Return (X, Y) of the center of cell containing provided text 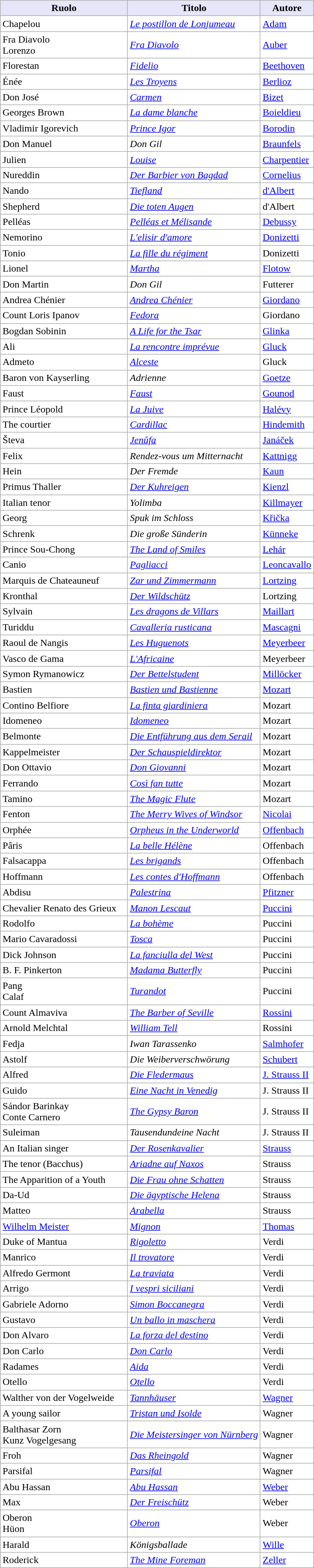
Suleiman (64, 1133)
Tosca (194, 939)
Froh (64, 1455)
Georg (64, 518)
William Tell (194, 1028)
Alceste (194, 362)
Zeller (287, 1560)
Spuk im Schloss (194, 518)
PangCalaf (64, 991)
Zar und Zimmermann (194, 580)
Ariadne auf Naxos (194, 1164)
Italian tenor (64, 503)
The courtier (64, 424)
Georges Brown (64, 113)
Chevalier Renato des Grieux (64, 908)
Rigoletto (194, 1242)
Ferrando (64, 783)
Prince Igor (194, 128)
Contino Belfiore (64, 705)
Die Weiberverschwörung (194, 1059)
Count Almaviva (64, 1013)
Beethoven (287, 66)
Goetze (287, 378)
Der Schauspieldirektor (194, 752)
I vespri siciliani (194, 1289)
Pelléas (64, 222)
L'elisir d'amore (194, 238)
Der Wildschütz (194, 596)
Schrenk (64, 534)
Killmayer (287, 503)
Vasco de Gama (64, 658)
The Land of Smiles (194, 549)
Die toten Augen (194, 206)
Duke of Mantua (64, 1242)
Roderick (64, 1560)
Aida (194, 1366)
An Italian singer (64, 1148)
Nicolai (287, 814)
Martha (194, 269)
Fenton (64, 814)
Lionel (64, 269)
Janáček (287, 440)
Rendez-vous um Mitternacht (194, 456)
Salmhofer (287, 1044)
Ruolo (64, 8)
Mignon (194, 1226)
The Barber of Seville (194, 1013)
Guido (64, 1090)
The Apparition of a Youth (64, 1179)
Pâris (64, 845)
Der Kuhreigen (194, 487)
Adam (287, 24)
Leoncavallo (287, 565)
Harald (64, 1545)
Les contes d'Hoffmann (194, 877)
Kaun (287, 471)
Der Barbier von Bagdad (194, 175)
Kronthal (64, 596)
Nando (64, 190)
Lehár (287, 549)
Kattnigg (287, 456)
Count Loris Ipanov (64, 315)
Tamino (64, 799)
Künneke (287, 534)
Don Alvaro (64, 1335)
Fidelio (194, 66)
Tonio (64, 253)
Nemorino (64, 238)
Der Rosenkavalier (194, 1148)
Alfred (64, 1075)
Abdisu (64, 892)
Don Ottavio (64, 768)
Křička (287, 518)
Primus Thaller (64, 487)
Flotow (287, 269)
Tausendundeine Nacht (194, 1133)
Fra DiavoloLorenzo (64, 45)
Borodin (287, 128)
Števa (64, 440)
Carmen (194, 97)
Symon Rymanowicz (64, 674)
Madama Butterfly (194, 970)
Kienzl (287, 487)
Julien (64, 159)
La belle Hélène (194, 845)
Tiefland (194, 190)
Charpentier (287, 159)
Astolf (64, 1059)
Don Giovanni (194, 768)
La traviata (194, 1273)
La bohème (194, 923)
Boieldieu (287, 113)
Pagliacci (194, 565)
Titolo (194, 8)
Felix (64, 456)
Admeto (64, 362)
Énée (64, 82)
Bogdan Sobinin (64, 331)
Falsacappa (64, 861)
Un ballo in maschera (194, 1320)
The Mine Foreman (194, 1560)
Kappelmeister (64, 752)
Mario Cavaradossi (64, 939)
Pfitzner (287, 892)
Berlioz (287, 82)
Schubert (287, 1059)
Fedora (194, 315)
Hein (64, 471)
Bizet (287, 97)
Wille (287, 1545)
Pelléas et Mélisande (194, 222)
Sylvain (64, 612)
Da-Ud (64, 1195)
Don Martin (64, 284)
A Life for the Tsar (194, 331)
Jenůfa (194, 440)
Balthasar ZornKunz Vogelgesang (64, 1434)
Debussy (287, 222)
Cavalleria rusticana (194, 627)
Die große Sünderin (194, 534)
Dick Johnson (64, 955)
Der Freischütz (194, 1502)
Auber (287, 45)
Ali (64, 347)
La dame blanche (194, 113)
Maillart (287, 612)
Mascagni (287, 627)
Les brigands (194, 861)
Don Manuel (64, 144)
Matteo (64, 1210)
Orphée (64, 830)
Canio (64, 565)
Thomas (287, 1226)
Chapelou (64, 24)
The Magic Flute (194, 799)
Così fan tutte (194, 783)
Alfredo Germont (64, 1273)
Autore (287, 8)
Iwan Tarassenko (194, 1044)
The Merry Wives of Windsor (194, 814)
Orpheus in the Underworld (194, 830)
Die Meistersinger von Nürnberg (194, 1434)
Gounod (287, 393)
Fra Diavolo (194, 45)
Louise (194, 159)
Gustavo (64, 1320)
Die Fledermaus (194, 1075)
Tristan und Isolde (194, 1413)
Hindemith (287, 424)
Yolimba (194, 503)
Florestan (64, 66)
Oberon (194, 1524)
Glinka (287, 331)
B. F. Pinkerton (64, 970)
Der Fremde (194, 471)
Futterer (287, 284)
Wilhelm Meister (64, 1226)
Die Frau ohne Schatten (194, 1179)
Marquis de Chateauneuf (64, 580)
Raoul de Nangis (64, 643)
The tenor (Bacchus) (64, 1164)
Adrienne (194, 378)
Don José (64, 97)
Eine Nacht in Venedig (194, 1090)
Les dragons de Villars (194, 612)
Shepherd (64, 206)
Radames (64, 1366)
Il trovatore (194, 1258)
Millöcker (287, 674)
Rodolfo (64, 923)
Königsballade (194, 1545)
Les Huguenots (194, 643)
La fille du régiment (194, 253)
Belmonte (64, 736)
Baron von Kayserling (64, 378)
Braunfels (287, 144)
Cardillac (194, 424)
Cornelius (287, 175)
Arnold Melchtal (64, 1028)
Sándor BarinkayConte Carnero (64, 1112)
Prince Sou-Chong (64, 549)
Manon Lescaut (194, 908)
Die Entführung aus dem Serail (194, 736)
Gabriele Adorno (64, 1304)
Das Rheingold (194, 1455)
Palestrina (194, 892)
Arrigo (64, 1289)
Walther von der Vogelweide (64, 1398)
Manrico (64, 1258)
Arabella (194, 1210)
Bastien und Bastienne (194, 689)
The Gypsy Baron (194, 1112)
Vladimir Igorevich (64, 128)
La rencontre imprévue (194, 347)
Turiddu (64, 627)
Hoffmann (64, 877)
La finta giardiniera (194, 705)
OberonHüon (64, 1524)
Nureddin (64, 175)
Die ägyptische Helena (194, 1195)
Turandot (194, 991)
A young sailor (64, 1413)
Bastien (64, 689)
Les Troyens (194, 82)
Tannhäuser (194, 1398)
La forza del destino (194, 1335)
La Juive (194, 409)
Le postillon de Lonjumeau (194, 24)
Max (64, 1502)
L'Africaine (194, 658)
La fanciulla del West (194, 955)
Simon Boccanegra (194, 1304)
Prince Léopold (64, 409)
Der Bettelstudent (194, 674)
Fedja (64, 1044)
Halévy (287, 409)
